Scan for the cell matching the given text and deliver its [X, Y] coordinate at center. 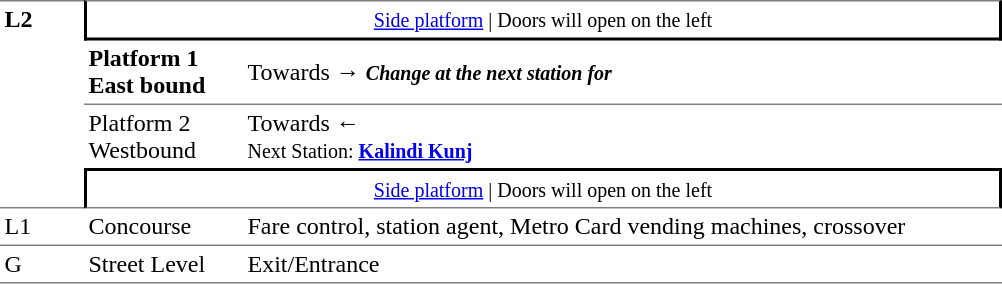
L2 [42, 104]
Concourse [164, 226]
G [42, 264]
Towards → Change at the next station for [622, 72]
Towards ← Next Station: Kalindi Kunj [622, 136]
Platform 1East bound [164, 72]
Exit/Entrance [622, 264]
Platform 2Westbound [164, 136]
Street Level [164, 264]
Fare control, station agent, Metro Card vending machines, crossover [622, 226]
L1 [42, 226]
